Identify which cell holds the provided text, then report its (x, y) central coordinate. 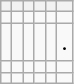
. (64, 42)
